Return the [x, y] coordinate for the center point of the cell that contains the specified text.  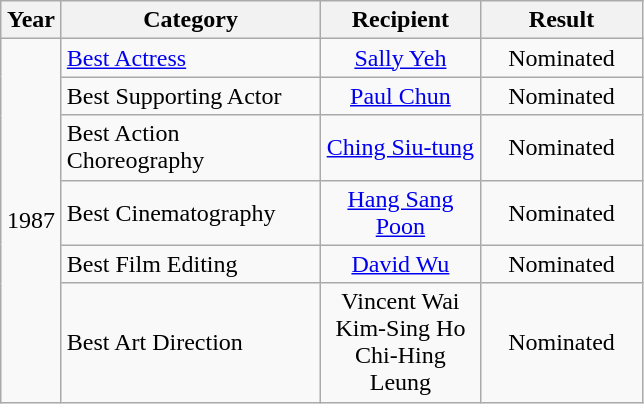
Vincent Wai Kim-Sing Ho Chi-Hing Leung [400, 342]
Category [190, 20]
Sally Yeh [400, 58]
Best Cinematography [190, 212]
Best Supporting Actor [190, 96]
Best Art Direction [190, 342]
Paul Chun [400, 96]
1987 [32, 220]
Hang Sang Poon [400, 212]
Result [562, 20]
David Wu [400, 264]
Year [32, 20]
Ching Siu-tung [400, 148]
Best Film Editing [190, 264]
Best Action Choreography [190, 148]
Recipient [400, 20]
Best Actress [190, 58]
